Pinpoint the cell where the given text exists, returning its [X, Y] midpoint coordinate. 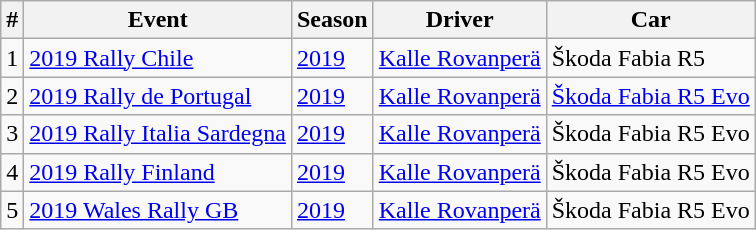
2019 Rally Finland [158, 172]
2 [12, 96]
Driver [460, 20]
2019 Wales Rally GB [158, 210]
4 [12, 172]
3 [12, 134]
Event [158, 20]
2019 Rally Italia Sardegna [158, 134]
Škoda Fabia R5 [650, 58]
2019 Rally Chile [158, 58]
2019 Rally de Portugal [158, 96]
# [12, 20]
5 [12, 210]
1 [12, 58]
Season [332, 20]
Car [650, 20]
